For the text-containing cell, return its midpoint in (X, Y) coordinate format. 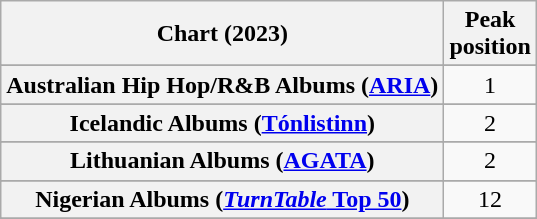
Peakposition (490, 34)
Lithuanian Albums (AGATA) (222, 161)
Australian Hip Hop/R&B Albums (ARIA) (222, 85)
1 (490, 85)
Icelandic Albums (Tónlistinn) (222, 123)
Nigerian Albums (TurnTable Top 50) (222, 199)
Chart (2023) (222, 34)
12 (490, 199)
